Return [X, Y] of the center of cell containing provided text 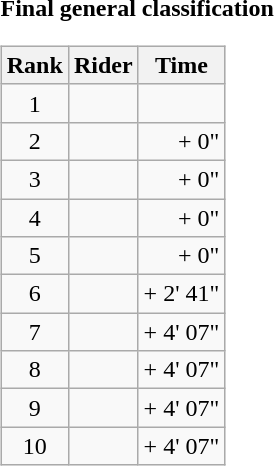
9 [34, 408]
Time [182, 65]
Rider [103, 65]
2 [34, 141]
6 [34, 294]
10 [34, 446]
1 [34, 103]
7 [34, 332]
Rank [34, 65]
3 [34, 179]
+ 2' 41" [182, 294]
5 [34, 256]
8 [34, 370]
4 [34, 217]
